Provide the [X, Y] coordinate of the cell's center where the given text is located.  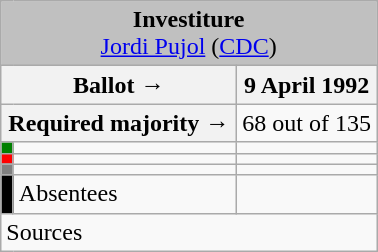
Required majority → [119, 123]
Absentees [125, 194]
InvestitureJordi Pujol (CDC) [189, 34]
68 out of 135 [307, 123]
Sources [189, 232]
9 April 1992 [307, 85]
Ballot → [119, 85]
